Find where the given text appears and provide that cell's center as [X, Y] coordinate. 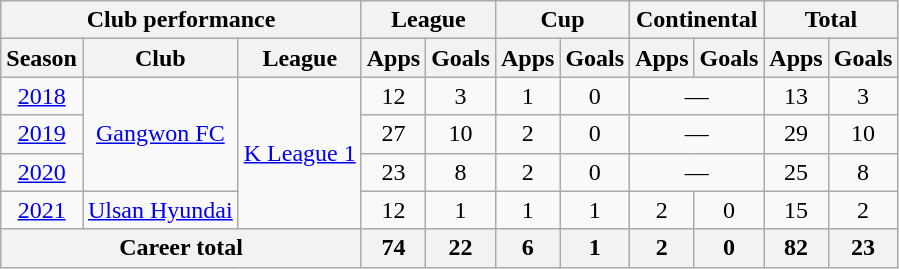
Career total [181, 248]
82 [796, 248]
2018 [42, 96]
6 [527, 248]
Season [42, 58]
2020 [42, 172]
Continental [697, 20]
Ulsan Hyundai [160, 210]
15 [796, 210]
Total [831, 20]
2021 [42, 210]
Gangwon FC [160, 134]
Club [160, 58]
27 [393, 134]
2019 [42, 134]
13 [796, 96]
K League 1 [300, 153]
Cup [562, 20]
22 [461, 248]
74 [393, 248]
Club performance [181, 20]
25 [796, 172]
29 [796, 134]
